Search for the cell housing the specified text and yield its [X, Y] center coordinate. 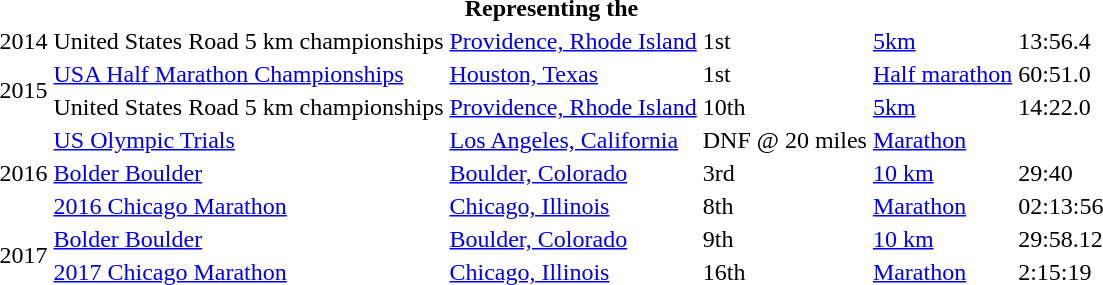
DNF @ 20 miles [784, 140]
USA Half Marathon Championships [248, 74]
Half marathon [942, 74]
Chicago, Illinois [573, 206]
8th [784, 206]
2016 Chicago Marathon [248, 206]
Los Angeles, California [573, 140]
US Olympic Trials [248, 140]
3rd [784, 173]
10th [784, 107]
9th [784, 239]
Houston, Texas [573, 74]
